Search for the cell housing the specified text and yield its (X, Y) center coordinate. 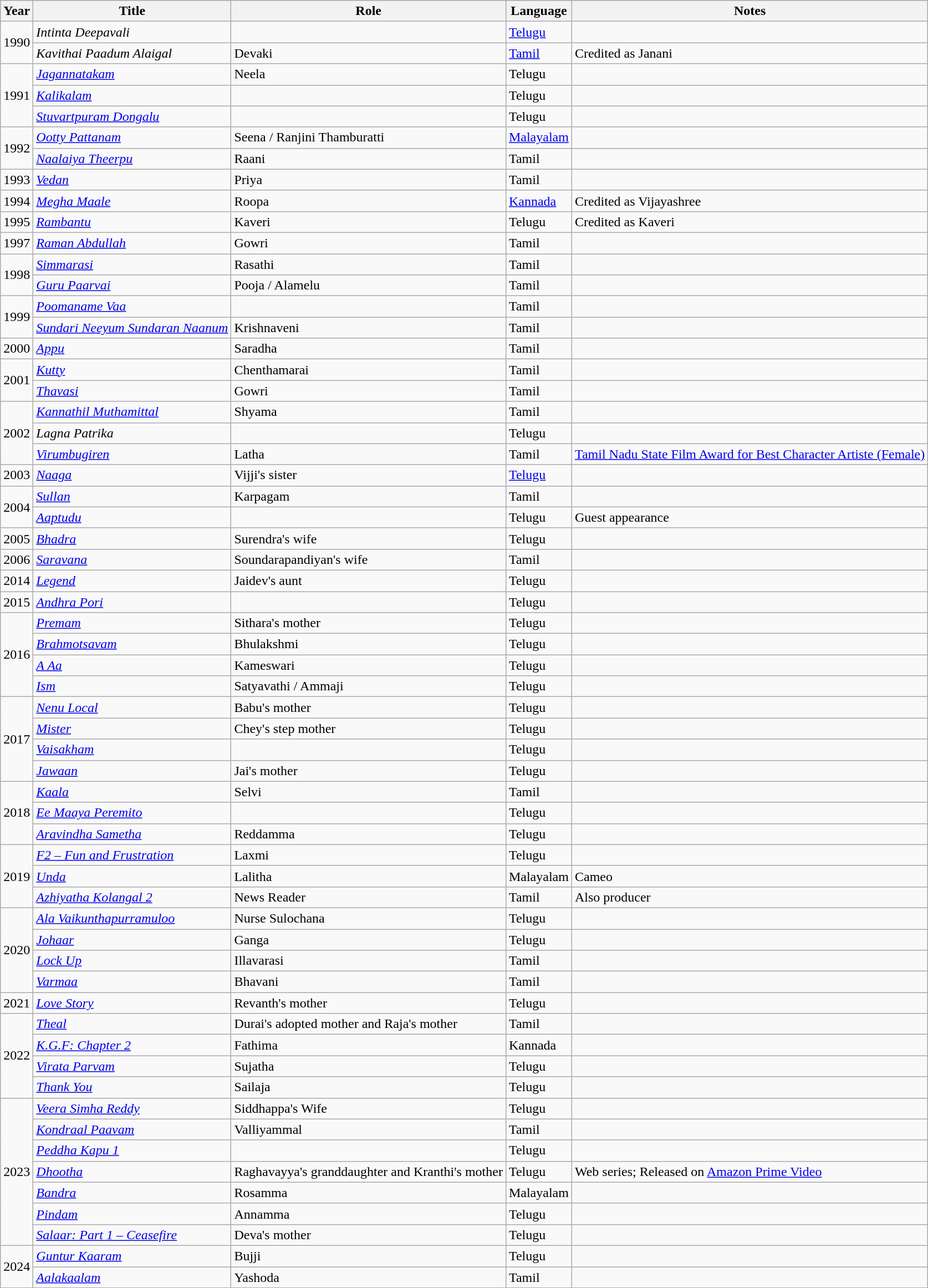
Lock Up (132, 961)
Ootty Pattanam (132, 138)
Karpagam (369, 496)
1990 (17, 43)
Salaar: Part 1 – Ceasefire (132, 1235)
Varmaa (132, 982)
Naaga (132, 475)
Cameo (749, 876)
1995 (17, 222)
Seena / Ranjini Thamburatti (369, 138)
Sullan (132, 496)
Vaisakham (132, 750)
Bujji (369, 1256)
2014 (17, 581)
Revanth's mother (369, 1003)
2006 (17, 559)
2022 (17, 1056)
Web series; Released on Amazon Prime Video (749, 1172)
2023 (17, 1172)
2024 (17, 1266)
2015 (17, 602)
Peddha Kapu 1 (132, 1150)
Ganga (369, 940)
Mister (132, 729)
2002 (17, 433)
1998 (17, 275)
Yashoda (369, 1277)
Bhavani (369, 982)
Pooja / Alamelu (369, 286)
Pindam (132, 1214)
Aalakaalam (132, 1277)
Annamma (369, 1214)
2001 (17, 380)
Laxmi (369, 855)
Saravana (132, 559)
Sujatha (369, 1066)
Kutty (132, 370)
Raani (369, 159)
Sundari Neeyum Sundaran Naanum (132, 328)
2018 (17, 813)
Aravindha Sametha (132, 834)
Nenu Local (132, 707)
2021 (17, 1003)
Virata Parvam (132, 1066)
Virumbugiren (132, 454)
Title (132, 11)
2000 (17, 349)
Bhadra (132, 538)
Soundarapandiyan's wife (369, 559)
Veera Simha Reddy (132, 1108)
Lagna Patrika (132, 433)
Selvi (369, 792)
Surendra's wife (369, 538)
Naalaiya Theerpu (132, 159)
Dhootha (132, 1172)
Chenthamarai (369, 370)
Durai's adopted mother and Raja's mother (369, 1024)
Reddamma (369, 834)
Fathima (369, 1045)
1992 (17, 148)
Guntur Kaaram (132, 1256)
Tamil Nadu State Film Award for Best Character Artiste (Female) (749, 454)
Latha (369, 454)
Thank You (132, 1087)
Theal (132, 1024)
Credited as Vijayashree (749, 201)
News Reader (369, 897)
Brahmotsavam (132, 644)
Role (369, 11)
2005 (17, 538)
Language (539, 11)
1991 (17, 95)
Year (17, 11)
2003 (17, 475)
Notes (749, 11)
Aaptudu (132, 517)
Unda (132, 876)
Kaveri (369, 222)
Priya (369, 180)
Kavithai Paadum Alaigal (132, 53)
Also producer (749, 897)
Kondraal Paavam (132, 1129)
Azhiyatha Kolangal 2 (132, 897)
Rambantu (132, 222)
Rasathi (369, 264)
Deva's mother (369, 1235)
F2 – Fun and Frustration (132, 855)
Valliyammal (369, 1129)
Shyama (369, 412)
Krishnaveni (369, 328)
Kameswari (369, 665)
1997 (17, 243)
Sithara's mother (369, 623)
Legend (132, 581)
K.G.F: Chapter 2 (132, 1045)
Roopa (369, 201)
1994 (17, 201)
2004 (17, 507)
Rosamma (369, 1193)
Intinta Deepavali (132, 32)
Poomaname Vaa (132, 307)
Vijji's sister (369, 475)
Thavasi (132, 391)
Nurse Sulochana (369, 918)
Sailaja (369, 1087)
Kaala (132, 792)
A Aa (132, 665)
Bhulakshmi (369, 644)
Credited as Janani (749, 53)
Johaar (132, 940)
Simmarasi (132, 264)
Appu (132, 349)
Ala Vaikunthapurramuloo (132, 918)
Kalikalam (132, 95)
Bandra (132, 1193)
Kannathil Muthamittal (132, 412)
2019 (17, 876)
Chey's step mother (369, 729)
2020 (17, 950)
Neela (369, 74)
Jagannatakam (132, 74)
Siddhappa's Wife (369, 1108)
Raghavayya's granddaughter and Kranthi's mother (369, 1172)
Love Story (132, 1003)
Ee Maaya Peremito (132, 813)
2016 (17, 655)
Vedan (132, 180)
1999 (17, 317)
Devaki (369, 53)
Megha Maale (132, 201)
Jawaan (132, 771)
Andhra Pori (132, 602)
Guru Paarvai (132, 286)
1993 (17, 180)
Stuvartpuram Dongalu (132, 116)
2017 (17, 739)
Jaidev's aunt (369, 581)
Guest appearance (749, 517)
Credited as Kaveri (749, 222)
Babu's mother (369, 707)
Lalitha (369, 876)
Premam (132, 623)
Illavarasi (369, 961)
Raman Abdullah (132, 243)
Saradha (369, 349)
Satyavathi / Ammaji (369, 686)
Jai's mother (369, 771)
Ism (132, 686)
